Scan for the cell matching the given text and deliver its [x, y] coordinate at center. 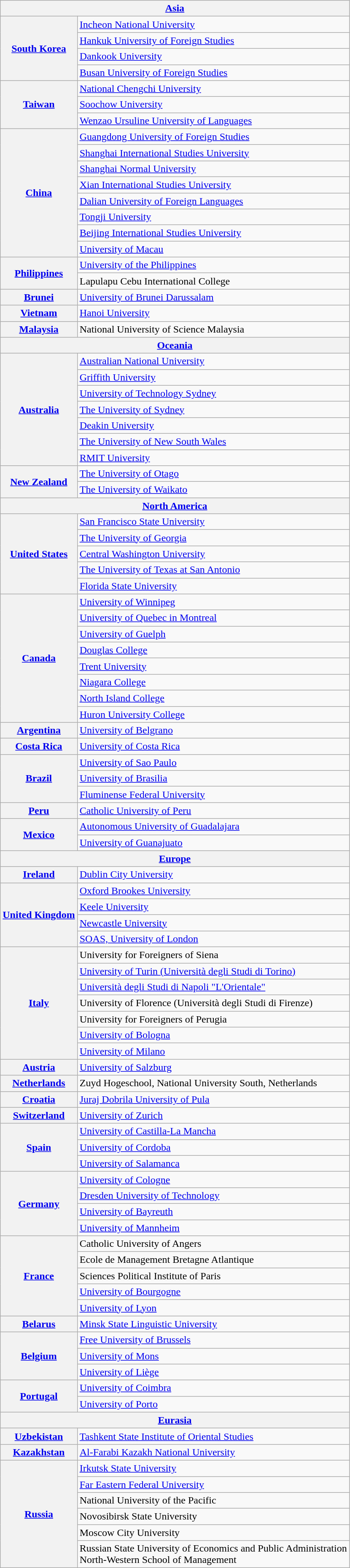
Dublin City University [213, 875]
Xian International Studies University [213, 185]
Douglas College [213, 650]
Australian National University [213, 361]
University of Sao Paulo [213, 763]
The University of Sydney [213, 409]
South Korea [39, 48]
Dresden University of Technology [213, 1195]
University of Porto [213, 1404]
University of Cologne [213, 1179]
University of Coimbra [213, 1388]
Trent University [213, 666]
Brazil [39, 779]
Keele University [213, 907]
University of Bourgogne [213, 1292]
University of Florence (Università degli Studi di Firenze) [213, 1003]
Costa Rica [39, 746]
Russian State University of Economics and Public AdministrationNorth-Western School of Management [213, 1555]
University of Guanajuato [213, 843]
The University of Waikato [213, 490]
Newcastle University [213, 923]
Portugal [39, 1396]
Università degli Studi di Napoli "L'Orientale" [213, 987]
Sciences Political Institute of Paris [213, 1276]
University of Brasilia [213, 779]
University of the Philippines [213, 265]
New Zealand [39, 482]
Moscow City University [213, 1533]
The University of Georgia [213, 538]
Florida State University [213, 586]
University of Brunei Darussalam [213, 297]
Dankook University [213, 56]
University of Macau [213, 249]
Oceania [175, 345]
Europe [175, 859]
Uzbekistan [39, 1436]
Philippines [39, 273]
Tongji University [213, 217]
University of Salzburg [213, 1067]
University of Castilla-La Mancha [213, 1131]
The University of Otago [213, 474]
Huron University College [213, 714]
Novosibirsk State University [213, 1517]
North Island College [213, 698]
University of Costa Rica [213, 746]
Germany [39, 1203]
University for Foreigners of Siena [213, 955]
National University of Science Malaysia [213, 329]
Busan University of Foreign Studies [213, 72]
Netherlands [39, 1083]
University of Milano [213, 1051]
University of Belgrano [213, 730]
Canada [39, 658]
Hankuk University of Foreign Studies [213, 40]
Autonomous University of Guadalajara [213, 827]
Minsk State Linguistic University [213, 1324]
Taiwan [39, 105]
Free University of Brussels [213, 1340]
University of Technology Sydney [213, 393]
United States [39, 554]
University of Mannheim [213, 1228]
National University of the Pacific [213, 1501]
University of Cordoba [213, 1147]
University of Guelph [213, 634]
Switzerland [39, 1115]
Ecole de Management Bretagne Atlantique [213, 1260]
Austria [39, 1067]
SOAS, University of London [213, 939]
Shanghai International Studies University [213, 153]
Guangdong University of Foreign Studies [213, 137]
The University of Texas at San Antonio [213, 570]
Brunei [39, 297]
University of Quebec in Montreal [213, 618]
Griffith University [213, 377]
University of Bologna [213, 1035]
Niagara College [213, 682]
Beijing International Studies University [213, 233]
RMIT University [213, 457]
France [39, 1276]
Australia [39, 409]
The University of New South Wales [213, 441]
Argentina [39, 730]
Asia [175, 8]
Shanghai Normal University [213, 169]
University of Turin (Università degli Studi di Torino) [213, 971]
Catholic University of Peru [213, 811]
Ireland [39, 875]
Spain [39, 1147]
Mexico [39, 835]
Juraj Dobrila University of Pula [213, 1099]
Croatia [39, 1099]
Irkutsk State University [213, 1468]
National Chengchi University [213, 89]
China [39, 193]
University for Foreigners of Perugia [213, 1019]
Al-Farabi Kazakh National University [213, 1452]
Incheon National University [213, 24]
Vietnam [39, 313]
University of Liège [213, 1372]
Eurasia [175, 1420]
Belgium [39, 1356]
San Francisco State University [213, 522]
University of Mons [213, 1356]
North America [175, 506]
Central Washington University [213, 554]
Lapulapu Cebu International College [213, 281]
Oxford Brookes University [213, 891]
University of Bayreuth [213, 1211]
Tashkent State Institute of Oriental Studies [213, 1436]
Italy [39, 1003]
Peru [39, 811]
Belarus [39, 1324]
Malaysia [39, 329]
Kazakhstan [39, 1452]
University of Salamanca [213, 1163]
Deakin University [213, 425]
Russia [39, 1514]
Zuyd Hogeschool, National University South, Netherlands [213, 1083]
Dalian University of Foreign Languages [213, 201]
Wenzao Ursuline University of Languages [213, 121]
University of Lyon [213, 1308]
University of Winnipeg [213, 602]
University of Zurich [213, 1115]
Catholic University of Angers [213, 1244]
Far Eastern Federal University [213, 1484]
Fluminense Federal University [213, 795]
Soochow University [213, 105]
United Kingdom [39, 915]
Hanoi University [213, 313]
